Find where the given text appears and provide that cell's center as [x, y] coordinate. 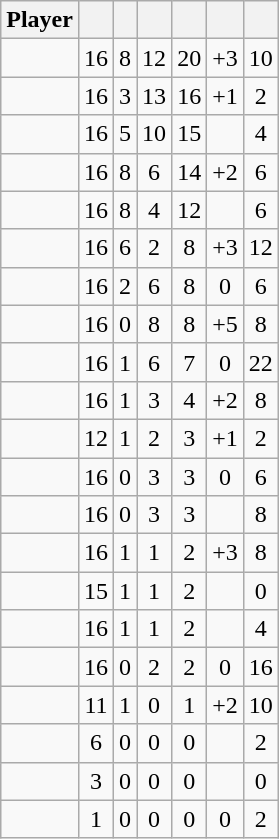
14 [190, 172]
Player [40, 20]
20 [190, 58]
13 [154, 96]
22 [260, 362]
11 [96, 705]
+5 [226, 324]
5 [126, 134]
7 [190, 362]
